Provide the (X, Y) coordinate of the cell's center where the given text is located.  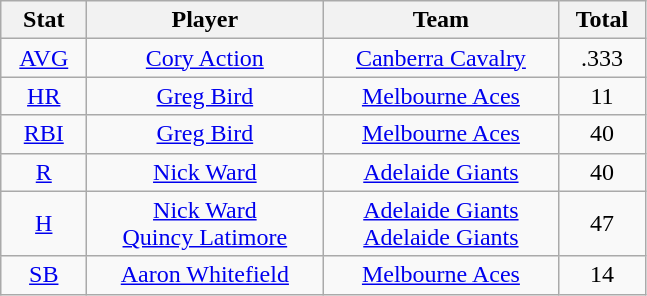
Aaron Whitefield (205, 275)
Nick Ward Quincy Latimore (205, 224)
HR (44, 96)
AVG (44, 58)
Stat (44, 20)
14 (602, 275)
11 (602, 96)
Team (441, 20)
Nick Ward (205, 172)
RBI (44, 134)
R (44, 172)
Canberra Cavalry (441, 58)
Total (602, 20)
.333 (602, 58)
SB (44, 275)
Adelaide Giants (441, 172)
H (44, 224)
47 (602, 224)
Player (205, 20)
Adelaide Giants Adelaide Giants (441, 224)
Cory Action (205, 58)
